Provide the [x, y] coordinate of the cell's center where the given text is located.  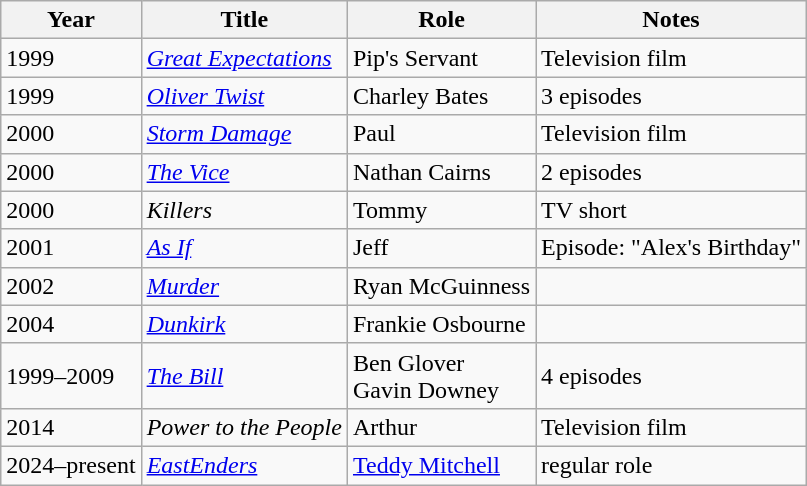
2 episodes [672, 172]
2024–present [71, 465]
Ryan McGuinness [441, 286]
Killers [244, 210]
The Bill [244, 376]
Ben GloverGavin Downey [441, 376]
EastEnders [244, 465]
Murder [244, 286]
Episode: "Alex's Birthday" [672, 248]
The Vice [244, 172]
Paul [441, 134]
Title [244, 20]
Great Expectations [244, 58]
Charley Bates [441, 96]
2002 [71, 286]
2014 [71, 427]
TV short [672, 210]
Notes [672, 20]
Frankie Osbourne [441, 324]
Year [71, 20]
Storm Damage [244, 134]
4 episodes [672, 376]
Role [441, 20]
Pip's Servant [441, 58]
2001 [71, 248]
Nathan Cairns [441, 172]
Arthur [441, 427]
Jeff [441, 248]
1999–2009 [71, 376]
Power to the People [244, 427]
Dunkirk [244, 324]
3 episodes [672, 96]
As If [244, 248]
Oliver Twist [244, 96]
Tommy [441, 210]
Teddy Mitchell [441, 465]
2004 [71, 324]
regular role [672, 465]
